Search for the cell housing the specified text and yield its (X, Y) center coordinate. 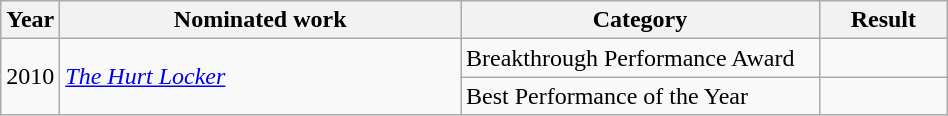
Best Performance of the Year (640, 96)
Result (883, 20)
Category (640, 20)
Year (30, 20)
Breakthrough Performance Award (640, 58)
Nominated work (260, 20)
2010 (30, 77)
The Hurt Locker (260, 77)
